Provide the (X, Y) coordinate of the cell's center where the given text is located.  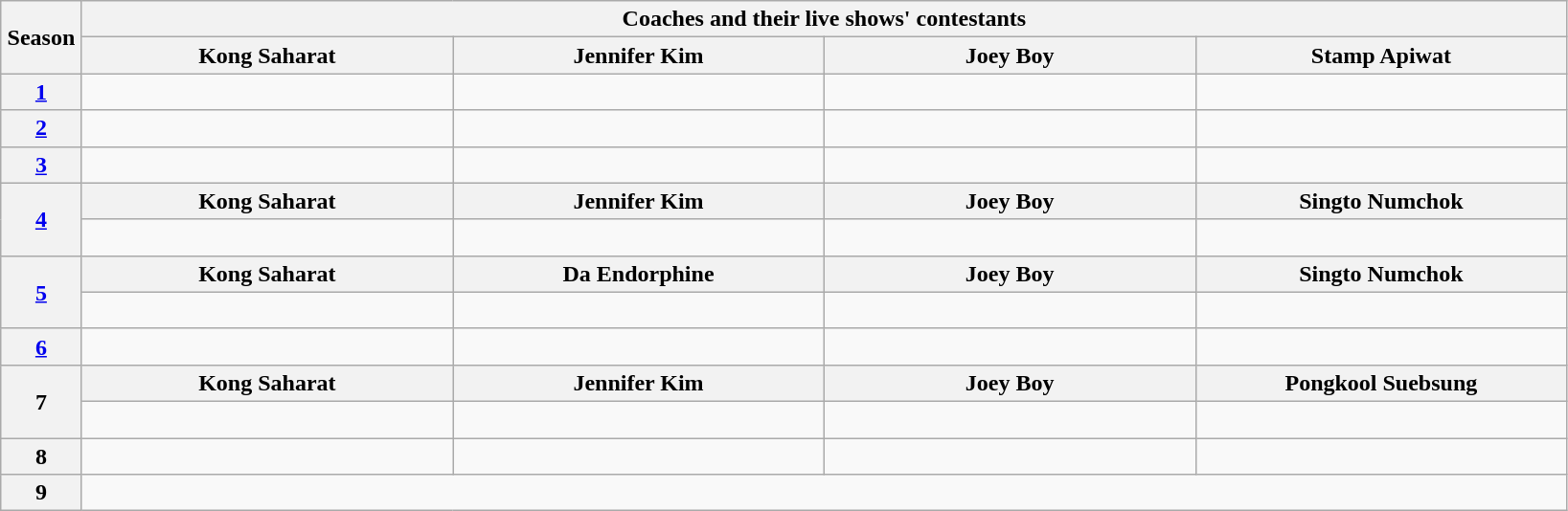
7 (41, 401)
4 (41, 219)
3 (41, 165)
5 (41, 292)
2 (41, 128)
8 (41, 456)
Coaches and their live shows' contestants (824, 19)
1 (41, 92)
Da Endorphine (639, 274)
9 (41, 493)
Stamp Apiwat (1381, 56)
Season (41, 37)
6 (41, 346)
Pongkool Suebsung (1381, 383)
